Scan for the cell matching the given text and deliver its [X, Y] coordinate at center. 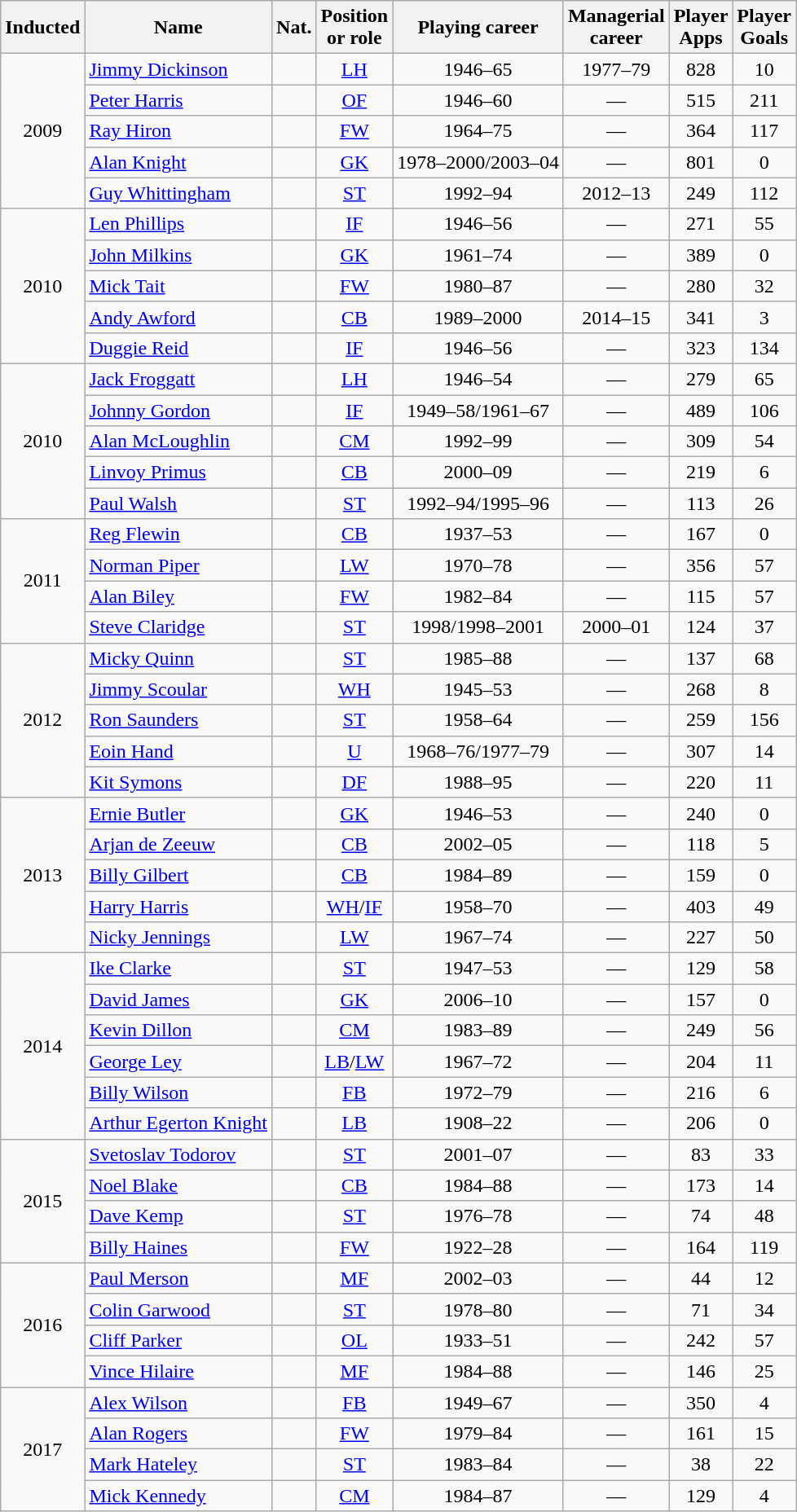
Billy Wilson [178, 1092]
George Ley [178, 1061]
WH [354, 689]
801 [701, 162]
John Milkins [178, 255]
15 [764, 1434]
259 [701, 720]
204 [701, 1061]
1988–95 [478, 782]
2014 [42, 1046]
1958–70 [478, 907]
Mick Kennedy [178, 1496]
Vince Hilaire [178, 1371]
12 [764, 1278]
Alan McLoughlin [178, 442]
PlayerApps [701, 28]
1979–84 [478, 1434]
Nicky Jennings [178, 938]
2002–05 [478, 844]
1958–64 [478, 720]
2016 [42, 1325]
119 [764, 1247]
1985–88 [478, 658]
Inducted [42, 28]
3 [764, 317]
Arthur Egerton Knight [178, 1123]
2014–15 [616, 317]
280 [701, 286]
1977–79 [616, 69]
307 [701, 751]
164 [701, 1247]
2009 [42, 131]
2002–03 [478, 1278]
50 [764, 938]
828 [701, 69]
22 [764, 1465]
Colin Garwood [178, 1309]
65 [764, 379]
PlayerGoals [764, 28]
1992–99 [478, 442]
1964–75 [478, 131]
240 [701, 813]
1968–76/1977–79 [478, 751]
389 [701, 255]
206 [701, 1123]
156 [764, 720]
Ike Clarke [178, 969]
Norman Piper [178, 565]
Ray Hiron [178, 131]
Linvoy Primus [178, 472]
2013 [42, 875]
68 [764, 658]
271 [701, 224]
1949–58/1961–67 [478, 410]
56 [764, 1031]
Jimmy Dickinson [178, 69]
1970–78 [478, 565]
137 [701, 658]
Paul Merson [178, 1278]
1998/1998–2001 [478, 627]
26 [764, 503]
83 [701, 1154]
32 [764, 286]
Positionor role [354, 28]
Alex Wilson [178, 1402]
Andy Awford [178, 317]
34 [764, 1309]
118 [701, 844]
37 [764, 627]
1945–53 [478, 689]
2000–09 [478, 472]
219 [701, 472]
Ron Saunders [178, 720]
Ernie Butler [178, 813]
279 [701, 379]
Playing career [478, 28]
44 [701, 1278]
Peter Harris [178, 100]
1978–80 [478, 1309]
364 [701, 131]
1922–28 [478, 1247]
Nat. [294, 28]
1961–74 [478, 255]
Alan Knight [178, 162]
Mick Tait [178, 286]
515 [701, 100]
1946–60 [478, 100]
Alan Rogers [178, 1434]
1984–87 [478, 1496]
124 [701, 627]
309 [701, 442]
220 [701, 782]
OL [354, 1340]
323 [701, 348]
242 [701, 1340]
1933–51 [478, 1340]
71 [701, 1309]
211 [764, 100]
173 [701, 1185]
341 [701, 317]
Name [178, 28]
1978–2000/2003–04 [478, 162]
167 [701, 534]
1908–22 [478, 1123]
2017 [42, 1448]
403 [701, 907]
Arjan de Zeeuw [178, 844]
1972–79 [478, 1092]
Duggie Reid [178, 348]
1989–2000 [478, 317]
Len Phillips [178, 224]
1992–94/1995–96 [478, 503]
356 [701, 565]
Steve Claridge [178, 627]
161 [701, 1434]
Svetoslav Todorov [178, 1154]
113 [701, 503]
1946–53 [478, 813]
1992–94 [478, 193]
2006–10 [478, 1000]
Harry Harris [178, 907]
49 [764, 907]
2012 [42, 720]
48 [764, 1216]
134 [764, 348]
1937–53 [478, 534]
1967–74 [478, 938]
Guy Whittingham [178, 193]
OF [354, 100]
LB/LW [354, 1061]
1976–78 [478, 1216]
Kevin Dillon [178, 1031]
Eoin Hand [178, 751]
Alan Biley [178, 596]
2001–07 [478, 1154]
Dave Kemp [178, 1216]
2012–13 [616, 193]
1984–89 [478, 875]
WH/IF [354, 907]
146 [701, 1371]
Jimmy Scoular [178, 689]
2000–01 [616, 627]
38 [701, 1465]
U [354, 751]
Kit Symons [178, 782]
159 [701, 875]
350 [701, 1402]
Johnny Gordon [178, 410]
DF [354, 782]
1980–87 [478, 286]
115 [701, 596]
Billy Haines [178, 1247]
157 [701, 1000]
2011 [42, 581]
8 [764, 689]
25 [764, 1371]
216 [701, 1092]
55 [764, 224]
Micky Quinn [178, 658]
Paul Walsh [178, 503]
LB [354, 1123]
117 [764, 131]
1947–53 [478, 969]
54 [764, 442]
1983–89 [478, 1031]
Mark Hateley [178, 1465]
1982–84 [478, 596]
268 [701, 689]
5 [764, 844]
1946–54 [478, 379]
1967–72 [478, 1061]
1949–67 [478, 1402]
1983–84 [478, 1465]
Cliff Parker [178, 1340]
Noel Blake [178, 1185]
2015 [42, 1201]
112 [764, 193]
74 [701, 1216]
489 [701, 410]
227 [701, 938]
Jack Froggatt [178, 379]
58 [764, 969]
33 [764, 1154]
David James [178, 1000]
1946–65 [478, 69]
Billy Gilbert [178, 875]
10 [764, 69]
106 [764, 410]
Reg Flewin [178, 534]
Managerialcareer [616, 28]
